Determine the [X, Y] coordinate at the center of the cell enclosing the given text.  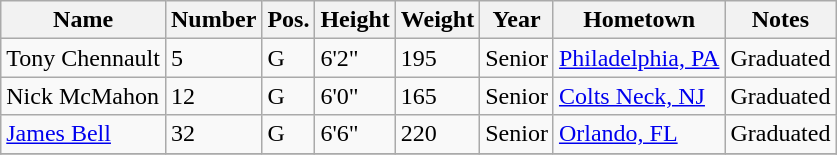
220 [437, 134]
195 [437, 58]
6'2" [355, 58]
Tony Chennault [84, 58]
Nick McMahon [84, 96]
6'6" [355, 134]
Notes [780, 20]
Weight [437, 20]
6'0" [355, 96]
12 [213, 96]
Colts Neck, NJ [639, 96]
Year [517, 20]
Orlando, FL [639, 134]
Hometown [639, 20]
Name [84, 20]
Pos. [288, 20]
32 [213, 134]
Height [355, 20]
Number [213, 20]
5 [213, 58]
James Bell [84, 134]
Philadelphia, PA [639, 58]
165 [437, 96]
